Output the (X, Y) coordinate of the center of the cell containing the given text.  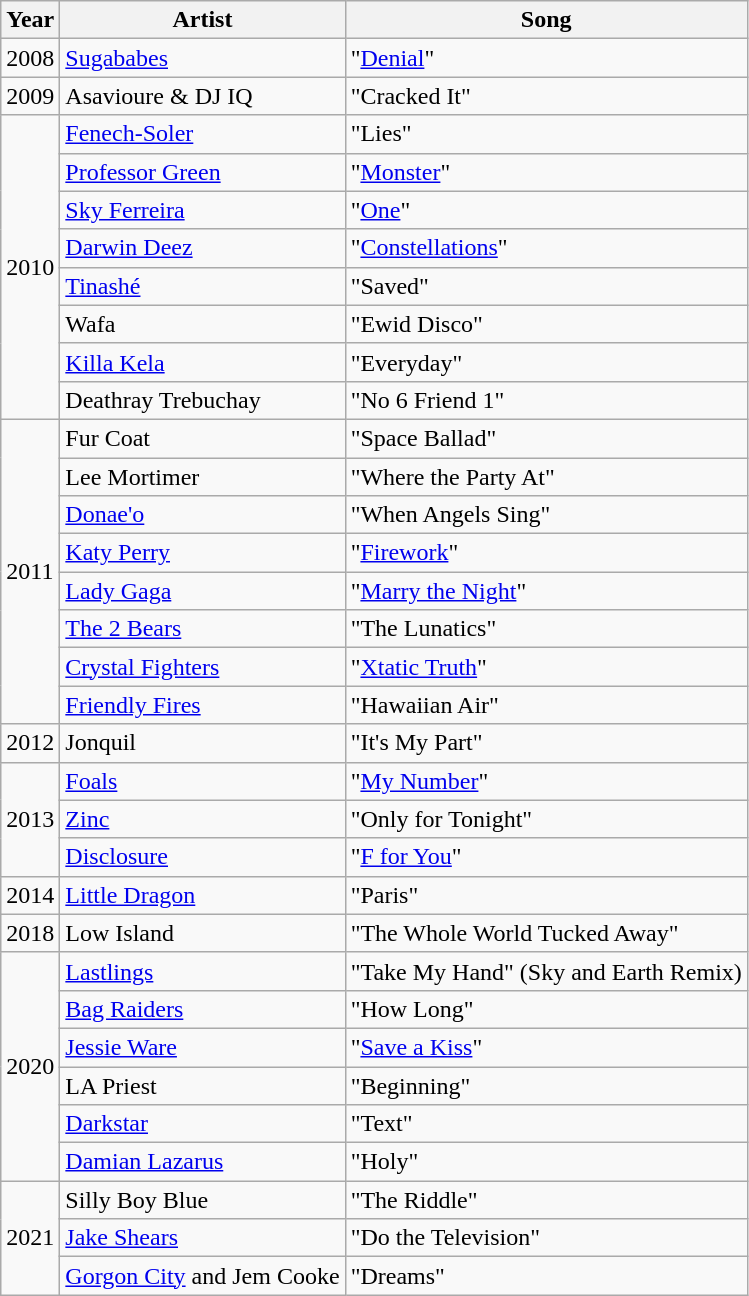
Gorgon City and Jem Cooke (202, 1276)
Silly Boy Blue (202, 1200)
Wafa (202, 324)
Year (30, 20)
Jonquil (202, 743)
2009 (30, 96)
Foals (202, 781)
"The Riddle" (546, 1200)
2014 (30, 895)
"Space Ballad" (546, 438)
Jessie Ware (202, 1047)
"Beginning" (546, 1085)
Sugababes (202, 58)
Song (546, 20)
Sky Ferreira (202, 210)
2021 (30, 1238)
"The Whole World Tucked Away" (546, 933)
"Dreams" (546, 1276)
The 2 Bears (202, 629)
Tinashé (202, 286)
"Hawaiian Air" (546, 705)
2018 (30, 933)
"One" (546, 210)
2008 (30, 58)
"Do the Television" (546, 1238)
"Take My Hand" (Sky and Earth Remix) (546, 971)
Fenech-Soler (202, 134)
"Marry the Night" (546, 591)
"Paris" (546, 895)
Katy Perry (202, 553)
Lastlings (202, 971)
Fur Coat (202, 438)
Professor Green (202, 172)
Friendly Fires (202, 705)
Artist (202, 20)
"Where the Party At" (546, 477)
Lady Gaga (202, 591)
"My Number" (546, 781)
"Firework" (546, 553)
Jake Shears (202, 1238)
Asavioure & DJ IQ (202, 96)
Crystal Fighters (202, 667)
"Saved" (546, 286)
"Only for Tonight" (546, 819)
2013 (30, 819)
Bag Raiders (202, 1009)
2010 (30, 267)
Zinc (202, 819)
"Monster" (546, 172)
"Lies" (546, 134)
"Xtatic Truth" (546, 667)
2020 (30, 1066)
Killa Kela (202, 362)
"Constellations" (546, 248)
"Text" (546, 1124)
LA Priest (202, 1085)
"Everyday" (546, 362)
Low Island (202, 933)
Donae'o (202, 515)
"When Angels Sing" (546, 515)
Lee Mortimer (202, 477)
2012 (30, 743)
Little Dragon (202, 895)
"It's My Part" (546, 743)
Deathray Trebuchay (202, 400)
"Holy" (546, 1162)
Damian Lazarus (202, 1162)
"How Long" (546, 1009)
2011 (30, 571)
Darkstar (202, 1124)
"No 6 Friend 1" (546, 400)
"Save a Kiss" (546, 1047)
"Ewid Disco" (546, 324)
"The Lunatics" (546, 629)
Darwin Deez (202, 248)
"F for You" (546, 857)
"Denial" (546, 58)
"Cracked It" (546, 96)
Disclosure (202, 857)
